Identify which cell holds the provided text, then report its [x, y] central coordinate. 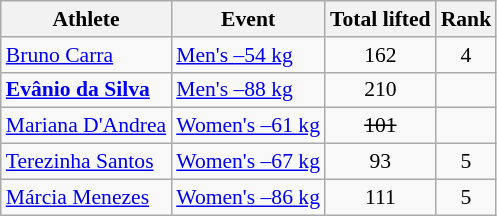
Men's –88 kg [248, 90]
4 [466, 55]
Bruno Carra [86, 55]
Rank [466, 19]
Terezinha Santos [86, 162]
210 [380, 90]
Total lifted [380, 19]
Women's –61 kg [248, 126]
162 [380, 55]
Mariana D'Andrea [86, 126]
101 [380, 126]
Women's –86 kg [248, 197]
Women's –67 kg [248, 162]
Evânio da Silva [86, 90]
93 [380, 162]
Athlete [86, 19]
111 [380, 197]
Men's –54 kg [248, 55]
Event [248, 19]
Márcia Menezes [86, 197]
